Return (X, Y) of the center of cell containing provided text 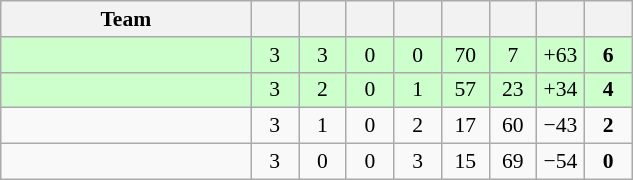
+34 (561, 90)
57 (465, 90)
70 (465, 55)
23 (513, 90)
−54 (561, 162)
69 (513, 162)
4 (608, 90)
+63 (561, 55)
15 (465, 162)
−43 (561, 126)
60 (513, 126)
17 (465, 126)
7 (513, 55)
Team (126, 19)
6 (608, 55)
